Output the (x, y) coordinate of the center of the cell containing the given text.  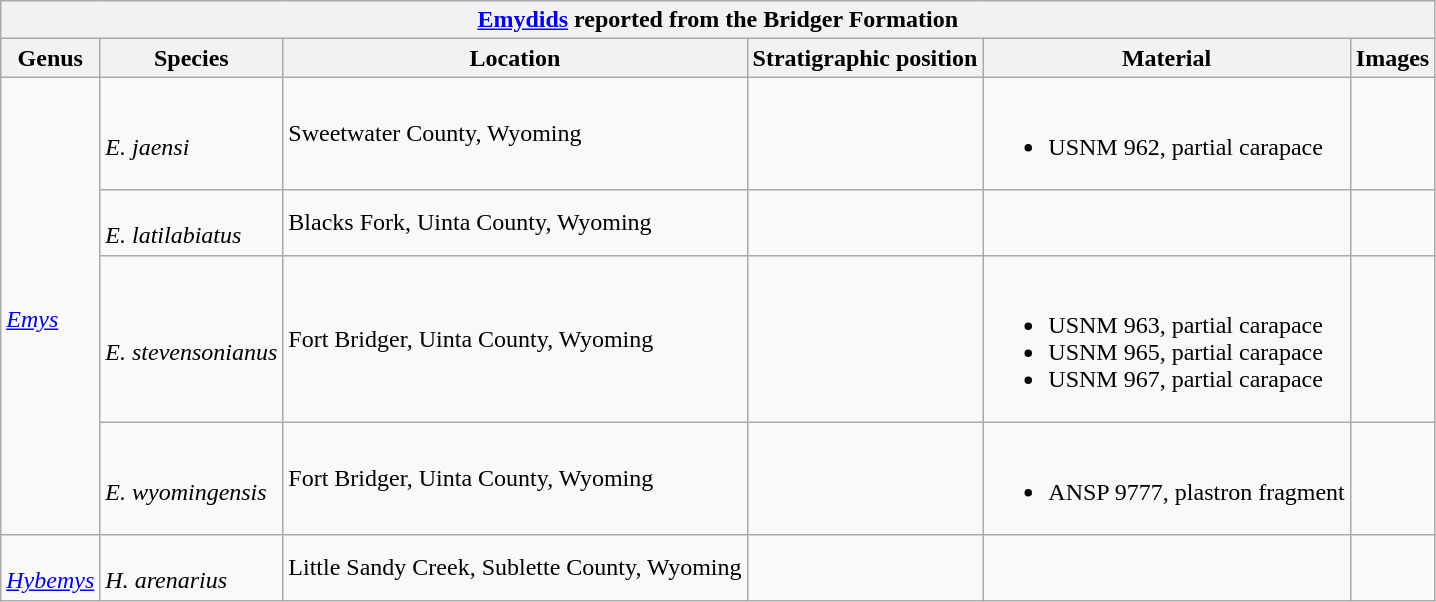
USNM 962, partial carapace (1166, 134)
E. jaensi (192, 134)
Blacks Fork, Uinta County, Wyoming (515, 222)
E. latilabiatus (192, 222)
Hybemys (50, 568)
Sweetwater County, Wyoming (515, 134)
Genus (50, 58)
ANSP 9777, plastron fragment (1166, 478)
USNM 963, partial carapaceUSNM 965, partial carapaceUSNM 967, partial carapace (1166, 338)
Emydids reported from the Bridger Formation (718, 20)
Species (192, 58)
H. arenarius (192, 568)
Images (1392, 58)
E. wyomingensis (192, 478)
E. stevensonianus (192, 338)
Emys (50, 306)
Little Sandy Creek, Sublette County, Wyoming (515, 568)
Material (1166, 58)
Stratigraphic position (865, 58)
Location (515, 58)
